Identify which cell holds the provided text, then report its (X, Y) central coordinate. 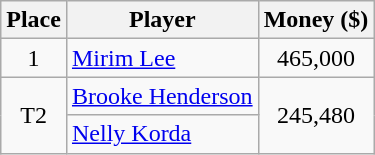
Mirim Lee (162, 58)
1 (34, 58)
Nelly Korda (162, 134)
T2 (34, 115)
Place (34, 20)
Player (162, 20)
Money ($) (316, 20)
245,480 (316, 115)
465,000 (316, 58)
Brooke Henderson (162, 96)
